From the cell containing the given text, extract its center point as [X, Y] coordinate. 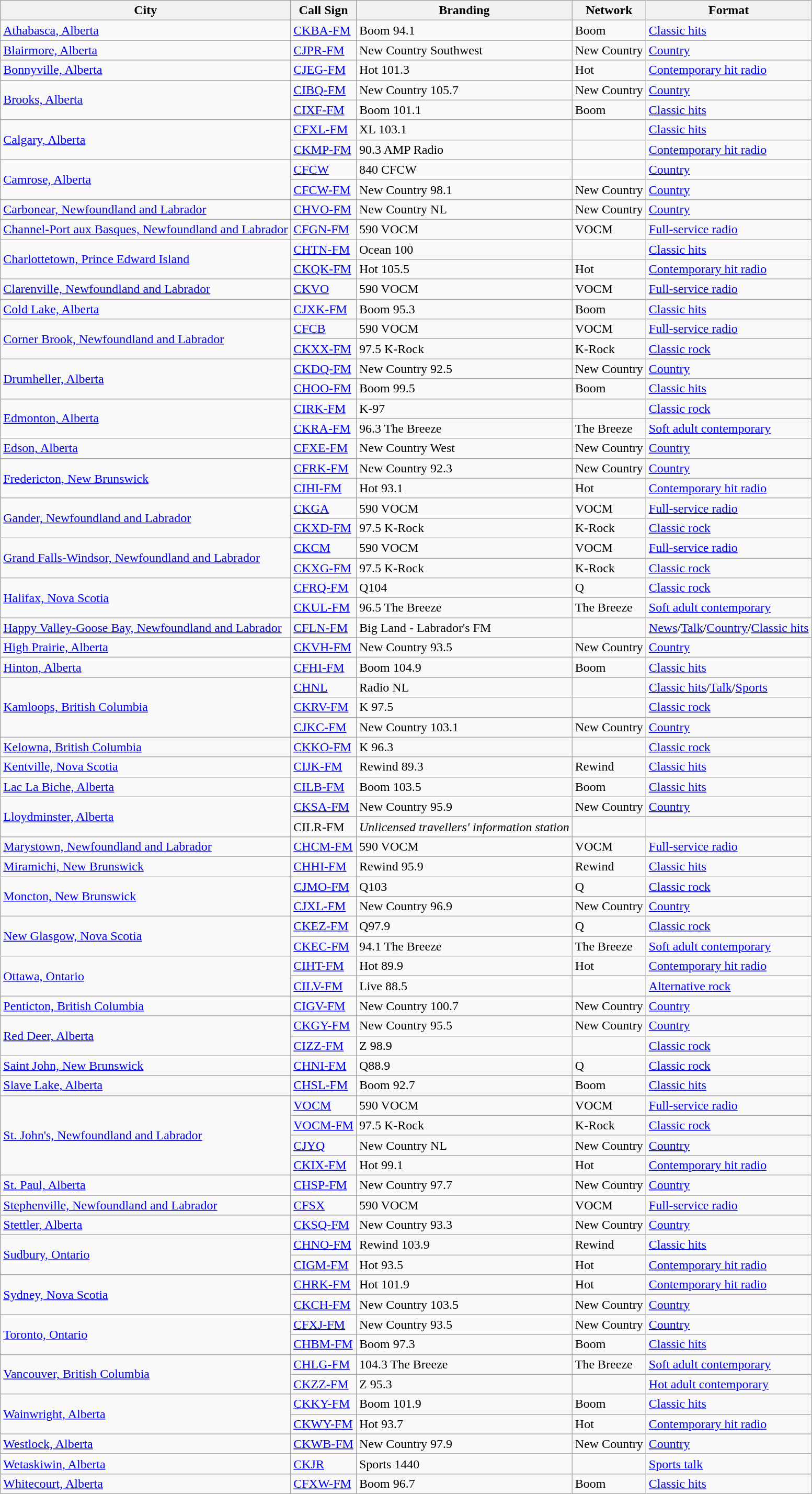
CIJK-FM [324, 767]
Q103 [464, 887]
CJXK-FM [324, 309]
Clarenville, Newfoundland and Labrador [145, 289]
Carbonear, Newfoundland and Labrador [145, 209]
New Country 95.9 [464, 807]
CKEC-FM [324, 946]
Lloydminster, Alberta [145, 817]
CKXX-FM [324, 349]
CKVO [324, 289]
Q97.9 [464, 926]
New Country 103.5 [464, 1305]
Kelowna, British Columbia [145, 747]
Charlottetown, Prince Edward Island [145, 259]
New Glasgow, Nova Scotia [145, 936]
CKBA-FM [324, 30]
CFCB [324, 329]
Sudbury, Ontario [145, 1255]
New Country 95.5 [464, 1026]
90.3 AMP Radio [464, 150]
Slave Lake, Alberta [145, 1085]
New Country 98.1 [464, 189]
Radio NL [464, 687]
96.3 The Breeze [464, 428]
CJEG-FM [324, 70]
CKCH-FM [324, 1305]
New Country 92.5 [464, 369]
New Country 97.7 [464, 1185]
New Country 97.9 [464, 1444]
CILB-FM [324, 787]
Calgary, Alberta [145, 140]
New Country 105.7 [464, 90]
Marystown, Newfoundland and Labrador [145, 846]
Edmonton, Alberta [145, 418]
Camrose, Alberta [145, 179]
CKWB-FM [324, 1444]
K 97.5 [464, 707]
CIXF-FM [324, 110]
CKKO-FM [324, 747]
CFRK-FM [324, 468]
Hot 93.5 [464, 1265]
CFXL-FM [324, 130]
CHHI-FM [324, 866]
Call Sign [324, 10]
CKXG-FM [324, 568]
96.5 The Breeze [464, 608]
Kentville, Nova Scotia [145, 767]
Brooks, Alberta [145, 100]
K 96.3 [464, 747]
CHNL [324, 687]
Gander, Newfoundland and Labrador [145, 518]
Fredericton, New Brunswick [145, 478]
Rewind 103.9 [464, 1245]
Athabasca, Alberta [145, 30]
Hot adult contemporary [729, 1384]
Cold Lake, Alberta [145, 309]
Big Land - Labrador's FM [464, 628]
CKSA-FM [324, 807]
CHSP-FM [324, 1185]
CKSQ-FM [324, 1225]
CJMO-FM [324, 887]
840 CFCW [464, 169]
Boom 96.7 [464, 1484]
City [145, 10]
CIGM-FM [324, 1265]
CHSL-FM [324, 1085]
CILR-FM [324, 827]
Boom 97.3 [464, 1344]
Boom 99.5 [464, 389]
CIHI-FM [324, 488]
Boom 92.7 [464, 1085]
Vancouver, British Columbia [145, 1374]
Wainwright, Alberta [145, 1414]
CIZZ-FM [324, 1046]
Ottawa, Ontario [145, 976]
CJYQ [324, 1145]
Wetaskiwin, Alberta [145, 1464]
CHTN-FM [324, 250]
CFRQ-FM [324, 588]
Q88.9 [464, 1066]
CFCW [324, 169]
Hot 89.9 [464, 966]
Hot 93.7 [464, 1424]
CKGY-FM [324, 1026]
CHNI-FM [324, 1066]
Boom 94.1 [464, 30]
High Prairie, Alberta [145, 648]
Bonnyville, Alberta [145, 70]
St. John's, Newfoundland and Labrador [145, 1135]
CKVH-FM [324, 648]
CHRK-FM [324, 1285]
CKRA-FM [324, 428]
CFGN-FM [324, 229]
CFXW-FM [324, 1484]
Toronto, Ontario [145, 1334]
Channel-Port aux Basques, Newfoundland and Labrador [145, 229]
Penticton, British Columbia [145, 1006]
Live 88.5 [464, 986]
CFSX [324, 1205]
CFHI-FM [324, 667]
Hot 99.1 [464, 1165]
Z 95.3 [464, 1384]
Boom 101.1 [464, 110]
CIRK-FM [324, 409]
Sydney, Nova Scotia [145, 1295]
Corner Brook, Newfoundland and Labrador [145, 339]
New Country 93.3 [464, 1225]
CHLG-FM [324, 1364]
CKQK-FM [324, 269]
CJPR-FM [324, 50]
Hot 101.9 [464, 1285]
Miramichi, New Brunswick [145, 866]
Stephenville, Newfoundland and Labrador [145, 1205]
CHCM-FM [324, 846]
Hot 101.3 [464, 70]
CHVO-FM [324, 209]
Sports 1440 [464, 1464]
CJXL-FM [324, 907]
CFXE-FM [324, 448]
CIHT-FM [324, 966]
Blairmore, Alberta [145, 50]
Whitecourt, Alberta [145, 1484]
CKWY-FM [324, 1424]
Kamloops, British Columbia [145, 707]
New Country 100.7 [464, 1006]
New Country Southwest [464, 50]
CKJR [324, 1464]
CKZZ-FM [324, 1384]
K-97 [464, 409]
New Country 103.1 [464, 727]
Alternative rock [729, 986]
CKDQ-FM [324, 369]
CFXJ-FM [324, 1325]
Sports talk [729, 1464]
Westlock, Alberta [145, 1444]
Moncton, New Brunswick [145, 897]
Boom 103.5 [464, 787]
CKUL-FM [324, 608]
CFLN-FM [324, 628]
Unlicensed travellers' information station [464, 827]
CJKC-FM [324, 727]
Hot 93.1 [464, 488]
Drumheller, Alberta [145, 379]
Boom 104.9 [464, 667]
CIBQ-FM [324, 90]
Format [729, 10]
Branding [464, 10]
Lac La Biche, Alberta [145, 787]
Boom 95.3 [464, 309]
Z 98.9 [464, 1046]
104.3 The Breeze [464, 1364]
Saint John, New Brunswick [145, 1066]
Classic hits/Talk/Sports [729, 687]
Happy Valley-Goose Bay, Newfoundland and Labrador [145, 628]
Grand Falls-Windsor, Newfoundland and Labrador [145, 558]
Edson, Alberta [145, 448]
CKIX-FM [324, 1165]
St. Paul, Alberta [145, 1185]
CKMP-FM [324, 150]
New Country 92.3 [464, 468]
XL 103.1 [464, 130]
CKXD-FM [324, 528]
Boom 101.9 [464, 1404]
Hot 105.5 [464, 269]
Rewind 95.9 [464, 866]
CKKY-FM [324, 1404]
CKRV-FM [324, 707]
94.1 The Breeze [464, 946]
Red Deer, Alberta [145, 1036]
Halifax, Nova Scotia [145, 598]
CKGA [324, 508]
News/Talk/Country/Classic hits [729, 628]
Rewind 89.3 [464, 767]
CILV-FM [324, 986]
CFCW-FM [324, 189]
Network [609, 10]
CKCM [324, 548]
CIGV-FM [324, 1006]
Stettler, Alberta [145, 1225]
New Country 96.9 [464, 907]
Hinton, Alberta [145, 667]
CKEZ-FM [324, 926]
New Country West [464, 448]
CHBM-FM [324, 1344]
CHOO-FM [324, 389]
Q104 [464, 588]
Ocean 100 [464, 250]
VOCM-FM [324, 1125]
CHNO-FM [324, 1245]
